Scan for the cell matching the given text and deliver its [X, Y] coordinate at center. 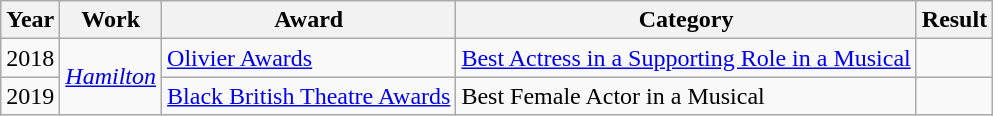
Year [30, 20]
Category [686, 20]
Best Actress in a Supporting Role in a Musical [686, 58]
Work [111, 20]
Olivier Awards [309, 58]
2018 [30, 58]
Best Female Actor in a Musical [686, 96]
Award [309, 20]
Black British Theatre Awards [309, 96]
Result [954, 20]
2019 [30, 96]
Hamilton [111, 77]
